Identify which cell holds the provided text, then report its [x, y] central coordinate. 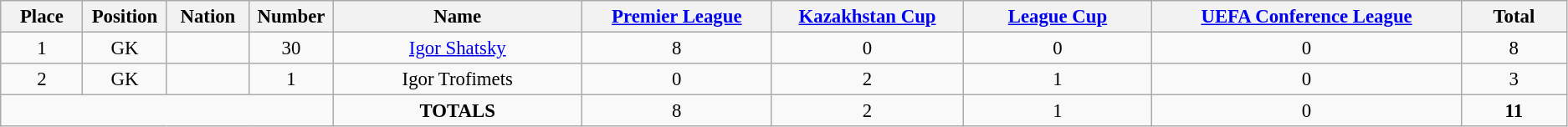
Total [1514, 17]
Name [458, 17]
Nation [208, 17]
Place [42, 17]
Igor Shatsky [458, 48]
Premier League [678, 17]
11 [1514, 111]
Number [291, 17]
Kazakhstan Cup [867, 17]
3 [1514, 79]
Position [125, 17]
TOTALS [458, 111]
League Cup [1058, 17]
30 [291, 48]
UEFA Conference League [1307, 17]
Igor Trofimets [458, 79]
